Find where the given text appears and provide that cell's center as [X, Y] coordinate. 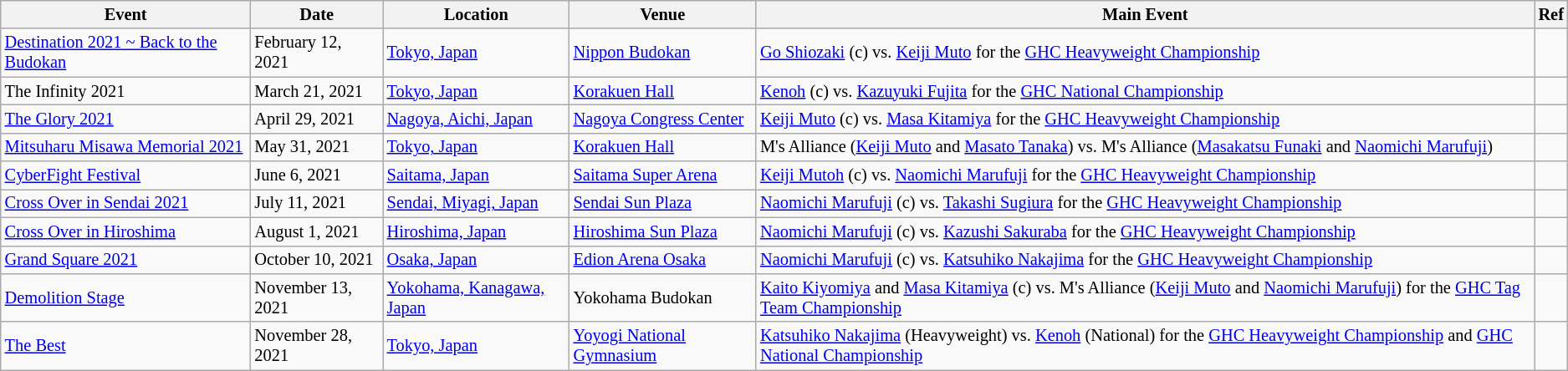
Ref [1551, 14]
Hiroshima, Japan [477, 231]
The Glory 2021 [125, 119]
Naomichi Marufuji (c) vs. Katsuhiko Nakajima for the GHC Heavyweight Championship [1145, 260]
April 29, 2021 [317, 119]
Kaito Kiyomiya and Masa Kitamiya (c) vs. M's Alliance (Keiji Muto and Naomichi Marufuji) for the GHC Tag Team Championship [1145, 297]
Yokohama Budokan [662, 297]
Main Event [1145, 14]
Naomichi Marufuji (c) vs. Kazushi Sakuraba for the GHC Heavyweight Championship [1145, 231]
Edion Arena Osaka [662, 260]
Go Shiozaki (c) vs. Keiji Muto for the GHC Heavyweight Championship [1145, 53]
May 31, 2021 [317, 147]
Grand Square 2021 [125, 260]
Mitsuharu Misawa Memorial 2021 [125, 147]
Katsuhiko Nakajima (Heavyweight) vs. Kenoh (National) for the GHC Heavyweight Championship and GHC National Championship [1145, 346]
Nagoya Congress Center [662, 119]
The Infinity 2021 [125, 91]
Sendai, Miyagi, Japan [477, 203]
Hiroshima Sun Plaza [662, 231]
Event [125, 14]
Date [317, 14]
Nagoya, Aichi, Japan [477, 119]
Kenoh (c) vs. Kazuyuki Fujita for the GHC National Championship [1145, 91]
Cross Over in Sendai 2021 [125, 203]
Yokohama, Kanagawa, Japan [477, 297]
Destination 2021 ~ Back to the Budokan [125, 53]
M's Alliance (Keiji Muto and Masato Tanaka) vs. M's Alliance (Masakatsu Funaki and Naomichi Marufuji) [1145, 147]
Cross Over in Hiroshima [125, 231]
March 21, 2021 [317, 91]
The Best [125, 346]
Location [477, 14]
Keiji Muto (c) vs. Masa Kitamiya for the GHC Heavyweight Championship [1145, 119]
Naomichi Marufuji (c) vs. Takashi Sugiura for the GHC Heavyweight Championship [1145, 203]
Nippon Budokan [662, 53]
Demolition Stage [125, 297]
June 6, 2021 [317, 175]
November 13, 2021 [317, 297]
November 28, 2021 [317, 346]
Osaka, Japan [477, 260]
October 10, 2021 [317, 260]
CyberFight Festival [125, 175]
Keiji Mutoh (c) vs. Naomichi Marufuji for the GHC Heavyweight Championship [1145, 175]
Saitama Super Arena [662, 175]
Yoyogi National Gymnasium [662, 346]
July 11, 2021 [317, 203]
Venue [662, 14]
Saitama, Japan [477, 175]
August 1, 2021 [317, 231]
Sendai Sun Plaza [662, 203]
February 12, 2021 [317, 53]
